Extract the (x, y) coordinate from the center of the cell holding the provided text.  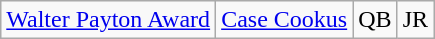
QB (375, 20)
Walter Payton Award (108, 20)
JR (415, 20)
Case Cookus (284, 20)
